Output the [X, Y] coordinate of the center of the cell containing the given text.  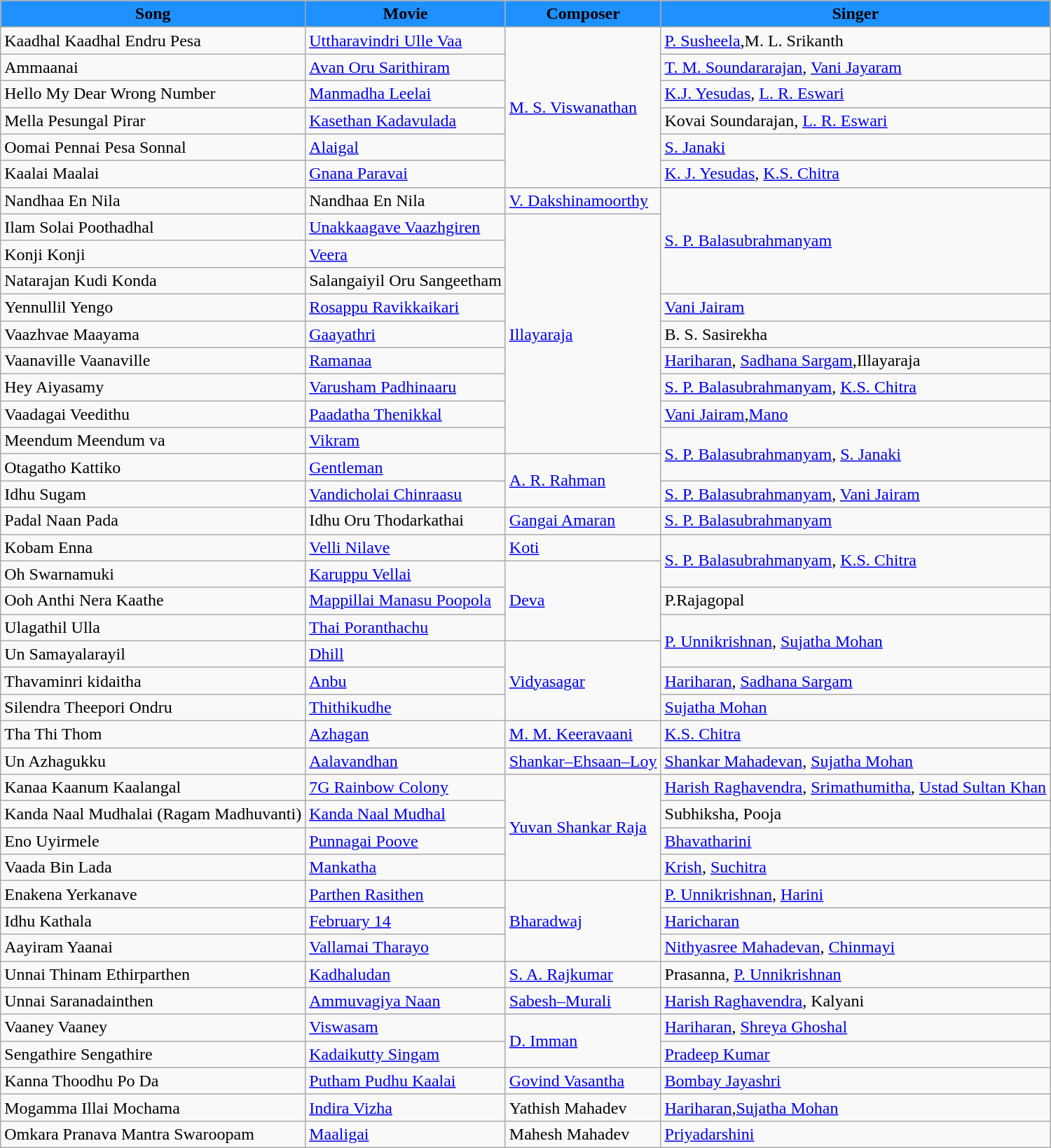
Vaaney Vaaney [153, 1027]
Mappillai Manasu Poopola [406, 601]
Varusham Padhinaaru [406, 388]
Deva [583, 601]
Illayaraja [583, 334]
Vani Jairam [856, 307]
Salangaiyil Oru Sangeetham [406, 280]
Mogamma Illai Mochama [153, 1107]
Konji Konji [153, 254]
Putham Pudhu Kaalai [406, 1081]
Hariharan,Sujatha Mohan [856, 1107]
Kaalai Maalai [153, 174]
M. M. Keeravaani [583, 734]
Krish, Suchitra [856, 868]
Unnai Thinam Ethirparthen [153, 974]
Song [153, 14]
Idhu Kathala [153, 921]
Vikram [406, 441]
Hello My Dear Wrong Number [153, 94]
T. M. Soundararajan, Vani Jayaram [856, 67]
Meendum Meendum va [153, 441]
Kadhaludan [406, 974]
Idhu Sugam [153, 494]
Gnana Paravai [406, 174]
K.S. Chitra [856, 734]
Kanna Thoodhu Po Da [153, 1081]
K. J. Yesudas, K.S. Chitra [856, 174]
February 14 [406, 921]
P. Unnikrishnan, Harini [856, 894]
Shankar–Ehsaan–Loy [583, 760]
Anbu [406, 681]
Vani Jairam,Mano [856, 414]
Sengathire Sengathire [153, 1054]
Kaadhal Kaadhal Endru Pesa [153, 41]
D. Imman [583, 1041]
Govind Vasantha [583, 1081]
Paadatha Thenikkal [406, 414]
Dhill [406, 654]
Gangai Amaran [583, 521]
Manmadha Leelai [406, 94]
S. P. Balasubrahmanyam, Vani Jairam [856, 494]
Maaligai [406, 1134]
Kovai Soundarajan, L. R. Eswari [856, 121]
Otagatho Kattiko [153, 467]
Subhiksha, Pooja [856, 814]
Composer [583, 14]
Bharadwaj [583, 921]
Rosappu Ravikkaikari [406, 307]
Viswasam [406, 1027]
S. A. Rajkumar [583, 974]
Un Samayalarayil [153, 654]
Tha Thi Thom [153, 734]
Veera [406, 254]
Kanda Naal Mudhalai (Ragam Madhuvanti) [153, 814]
S. Janaki [856, 147]
Oh Swarnamuki [153, 574]
Kanaa Kaanum Kaalangal [153, 788]
P. Unnikrishnan, Sujatha Mohan [856, 641]
Vaanaville Vaanaville [153, 361]
Unnai Saranadainthen [153, 1001]
Hey Aiyasamy [153, 388]
Alaigal [406, 147]
Velli Nilave [406, 547]
Kadaikutty Singam [406, 1054]
Yathish Mahadev [583, 1107]
Ammuvagiya Naan [406, 1001]
Bombay Jayashri [856, 1081]
Un Azhagukku [153, 760]
P. Susheela,M. L. Srikanth [856, 41]
Gaayathri [406, 334]
Gentleman [406, 467]
Karuppu Vellai [406, 574]
7G Rainbow Colony [406, 788]
V. Dakshinamoorthy [583, 200]
Sujatha Mohan [856, 707]
Movie [406, 14]
Thithikudhe [406, 707]
Prasanna, P. Unnikrishnan [856, 974]
Nithyasree Mahadevan, Chinmayi [856, 948]
Harish Raghavendra, Srimathumitha, Ustad Sultan Khan [856, 788]
Mella Pesungal Pirar [153, 121]
Vaazhvae Maayama [153, 334]
Ramanaa [406, 361]
Ulagathil Ulla [153, 627]
Vaada Bin Lada [153, 868]
Vallamai Tharayo [406, 948]
Thai Poranthachu [406, 627]
Idhu Oru Thodarkathai [406, 521]
Avan Oru Sarithiram [406, 67]
Aalavandhan [406, 760]
Eno Uyirmele [153, 841]
M. S. Viswanathan [583, 107]
Mankatha [406, 868]
Vidyasagar [583, 681]
Kobam Enna [153, 547]
Vaadagai Veedithu [153, 414]
Bhavatharini [856, 841]
P.Rajagopal [856, 601]
Yuvan Shankar Raja [583, 828]
Uttharavindri Ulle Vaa [406, 41]
S. P. Balasubrahmanyam, S. Janaki [856, 454]
Hariharan, Shreya Ghoshal [856, 1027]
Indira Vizha [406, 1107]
B. S. Sasirekha [856, 334]
Yennullil Yengo [153, 307]
Priyadarshini [856, 1134]
Thavaminri kidaitha [153, 681]
Shankar Mahadevan, Sujatha Mohan [856, 760]
A. R. Rahman [583, 481]
K.J. Yesudas, L. R. Eswari [856, 94]
Ammaanai [153, 67]
Aayiram Yaanai [153, 948]
Azhagan [406, 734]
Ooh Anthi Nera Kaathe [153, 601]
Haricharan [856, 921]
Parthen Rasithen [406, 894]
Sabesh–Murali [583, 1001]
Harish Raghavendra, Kalyani [856, 1001]
Enakena Yerkanave [153, 894]
Koti [583, 547]
Omkara Pranava Mantra Swaroopam [153, 1134]
Hariharan, Sadhana Sargam [856, 681]
Natarajan Kudi Konda [153, 280]
Oomai Pennai Pesa Sonnal [153, 147]
Punnagai Poove [406, 841]
Padal Naan Pada [153, 521]
Singer [856, 14]
Vandicholai Chinraasu [406, 494]
Silendra Theepori Ondru [153, 707]
Kasethan Kadavulada [406, 121]
Kanda Naal Mudhal [406, 814]
Mahesh Mahadev [583, 1134]
Pradeep Kumar [856, 1054]
Hariharan, Sadhana Sargam,Illayaraja [856, 361]
Unakkaagave Vaazhgiren [406, 227]
Ilam Solai Poothadhal [153, 227]
